From the cell containing the given text, extract its center point as (X, Y) coordinate. 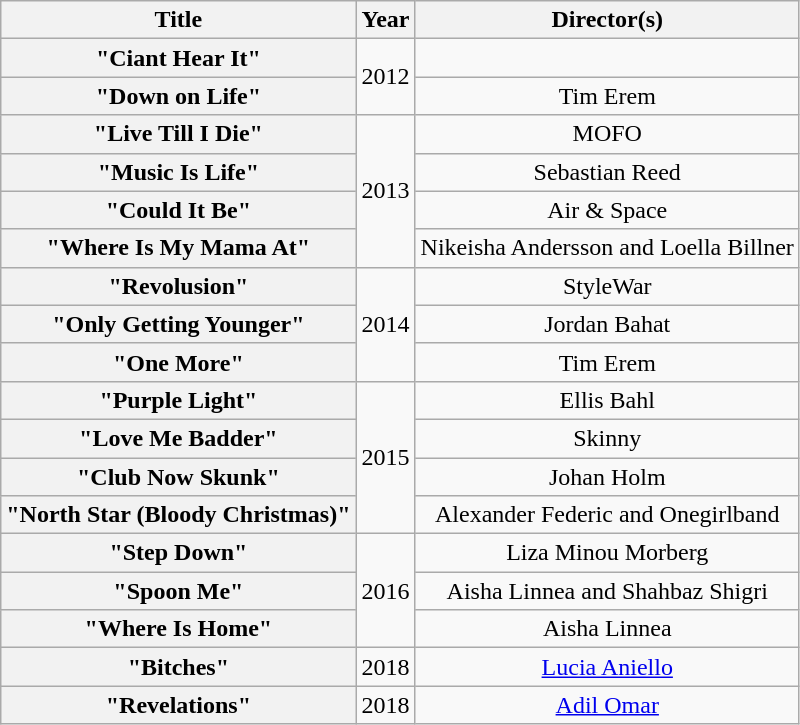
"Only Getting Younger" (178, 324)
MOFO (607, 134)
"Live Till I Die" (178, 134)
"Step Down" (178, 553)
Aisha Linnea and Shahbaz Shigri (607, 591)
2014 (386, 324)
Jordan Bahat (607, 324)
Johan Holm (607, 477)
Aisha Linnea (607, 629)
"Music Is Life" (178, 172)
Skinny (607, 438)
"Club Now Skunk" (178, 477)
Lucia Aniello (607, 667)
Liza Minou Morberg (607, 553)
"Purple Light" (178, 400)
Alexander Federic and Onegirlband (607, 515)
"Revelations" (178, 705)
Air & Space (607, 210)
"Ciant Hear It" (178, 58)
2016 (386, 591)
"North Star (Bloody Christmas)" (178, 515)
Adil Omar (607, 705)
2012 (386, 77)
Ellis Bahl (607, 400)
"Where Is My Mama At" (178, 248)
2013 (386, 191)
"Love Me Badder" (178, 438)
"Bitches" (178, 667)
Nikeisha Andersson and Loella Billner (607, 248)
Director(s) (607, 20)
Year (386, 20)
Title (178, 20)
"Spoon Me" (178, 591)
Sebastian Reed (607, 172)
"One More" (178, 362)
"Could It Be" (178, 210)
StyleWar (607, 286)
2015 (386, 457)
"Down on Life" (178, 96)
"Where Is Home" (178, 629)
"Revolusion" (178, 286)
